Scan for the cell matching the given text and deliver its [x, y] coordinate at center. 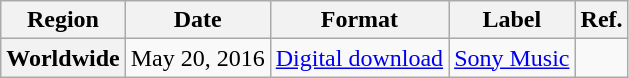
Digital download [359, 58]
Ref. [602, 20]
Format [359, 20]
Sony Music [512, 58]
May 20, 2016 [198, 58]
Date [198, 20]
Worldwide [63, 58]
Region [63, 20]
Label [512, 20]
